Return (x, y) of the center of cell containing provided text 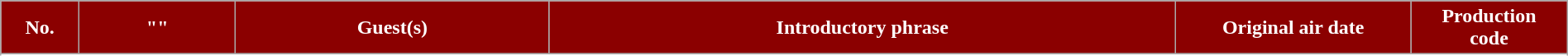
No. (40, 28)
Guest(s) (392, 28)
Introductory phrase (863, 28)
"" (157, 28)
Original air date (1293, 28)
Production code (1489, 28)
